For the text-containing cell, return its midpoint in (X, Y) coordinate format. 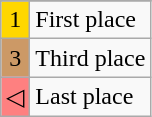
Third place (90, 58)
First place (90, 20)
◁ (16, 97)
3 (16, 58)
Last place (90, 97)
1 (16, 20)
